Provide the [X, Y] coordinate of the cell's center where the given text is located.  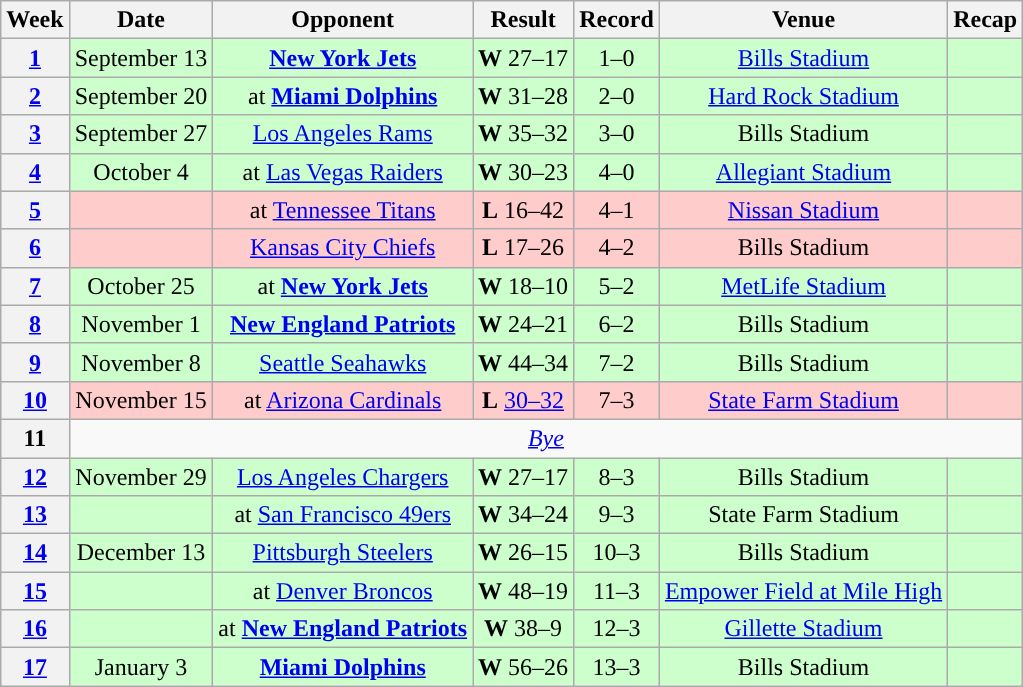
L 16–42 [524, 210]
Empower Field at Mile High [803, 591]
W 44–34 [524, 362]
6 [35, 248]
September 13 [141, 58]
at Miami Dolphins [343, 96]
2 [35, 96]
7 [35, 286]
4–2 [617, 248]
7–3 [617, 400]
W 30–23 [524, 172]
17 [35, 667]
Pittsburgh Steelers [343, 553]
Los Angeles Rams [343, 134]
9–3 [617, 515]
November 1 [141, 324]
at Tennessee Titans [343, 210]
Result [524, 20]
W 38–9 [524, 629]
November 8 [141, 362]
5 [35, 210]
1–0 [617, 58]
3–0 [617, 134]
Opponent [343, 20]
Recap [986, 20]
Hard Rock Stadium [803, 96]
at New York Jets [343, 286]
7–2 [617, 362]
October 25 [141, 286]
5–2 [617, 286]
Record [617, 20]
New England Patriots [343, 324]
Gillette Stadium [803, 629]
13 [35, 515]
10 [35, 400]
12–3 [617, 629]
September 20 [141, 96]
4–0 [617, 172]
at Denver Broncos [343, 591]
Nissan Stadium [803, 210]
W 24–21 [524, 324]
10–3 [617, 553]
6–2 [617, 324]
Date [141, 20]
8 [35, 324]
at San Francisco 49ers [343, 515]
December 13 [141, 553]
2–0 [617, 96]
11–3 [617, 591]
9 [35, 362]
4–1 [617, 210]
L 17–26 [524, 248]
8–3 [617, 477]
13–3 [617, 667]
3 [35, 134]
November 15 [141, 400]
Allegiant Stadium [803, 172]
Week [35, 20]
Miami Dolphins [343, 667]
12 [35, 477]
Venue [803, 20]
September 27 [141, 134]
at Arizona Cardinals [343, 400]
MetLife Stadium [803, 286]
New York Jets [343, 58]
Bye [546, 438]
L 30–32 [524, 400]
4 [35, 172]
Kansas City Chiefs [343, 248]
at Las Vegas Raiders [343, 172]
W 18–10 [524, 286]
W 31–28 [524, 96]
1 [35, 58]
W 56–26 [524, 667]
November 29 [141, 477]
W 34–24 [524, 515]
W 35–32 [524, 134]
Los Angeles Chargers [343, 477]
W 48–19 [524, 591]
15 [35, 591]
at New England Patriots [343, 629]
16 [35, 629]
January 3 [141, 667]
October 4 [141, 172]
W 26–15 [524, 553]
14 [35, 553]
Seattle Seahawks [343, 362]
11 [35, 438]
